From the cell containing the given text, extract its center point as [x, y] coordinate. 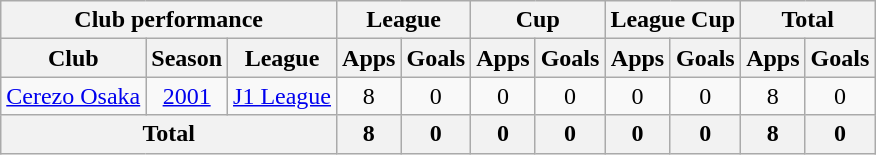
Club performance [169, 20]
Cerezo Osaka [74, 96]
League Cup [673, 20]
Season [187, 58]
Cup [538, 20]
J1 League [282, 96]
2001 [187, 96]
Club [74, 58]
